Scan for the cell matching the given text and deliver its (x, y) coordinate at center. 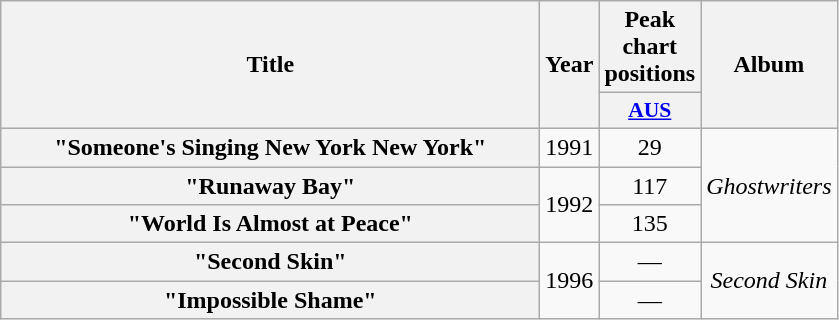
Album (769, 65)
Title (270, 65)
"World Is Almost at Peace" (270, 224)
Second Skin (769, 281)
AUS (650, 111)
"Second Skin" (270, 262)
"Impossible Shame" (270, 300)
Ghostwriters (769, 185)
Peak chart positions (650, 47)
1991 (570, 147)
"Runaway Bay" (270, 185)
"Someone's Singing New York New York" (270, 147)
Year (570, 65)
29 (650, 147)
1992 (570, 204)
1996 (570, 281)
135 (650, 224)
117 (650, 185)
